Scan for the cell matching the given text and deliver its (x, y) coordinate at center. 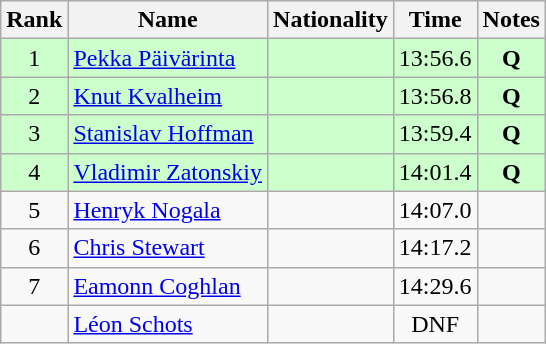
Nationality (331, 20)
Rank (34, 20)
3 (34, 134)
Time (435, 20)
Notes (511, 20)
14:01.4 (435, 172)
Stanislav Hoffman (168, 134)
13:56.6 (435, 58)
5 (34, 210)
4 (34, 172)
Knut Kvalheim (168, 96)
DNF (435, 324)
7 (34, 286)
14:17.2 (435, 248)
2 (34, 96)
Eamonn Coghlan (168, 286)
Henryk Nogala (168, 210)
6 (34, 248)
1 (34, 58)
13:56.8 (435, 96)
Chris Stewart (168, 248)
Name (168, 20)
Léon Schots (168, 324)
14:29.6 (435, 286)
14:07.0 (435, 210)
Vladimir Zatonskiy (168, 172)
Pekka Päivärinta (168, 58)
13:59.4 (435, 134)
